For the text-containing cell, return its midpoint in (X, Y) coordinate format. 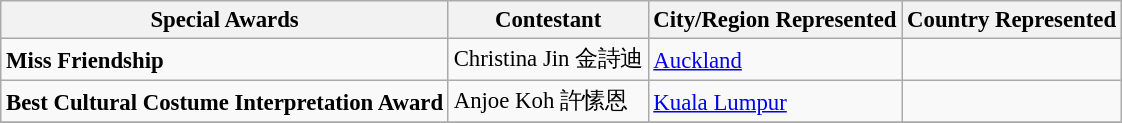
Special Awards (225, 20)
Christina Jin 金詩迪 (548, 60)
City/Region Represented (775, 20)
Best Cultural Costume Interpretation Award (225, 102)
Country Represented (1012, 20)
Kuala Lumpur (775, 102)
Auckland (775, 60)
Anjoe Koh 許愫恩 (548, 102)
Contestant (548, 20)
Miss Friendship (225, 60)
